Detect which cell encompasses the target text, then output its (x, y) center coordinate. 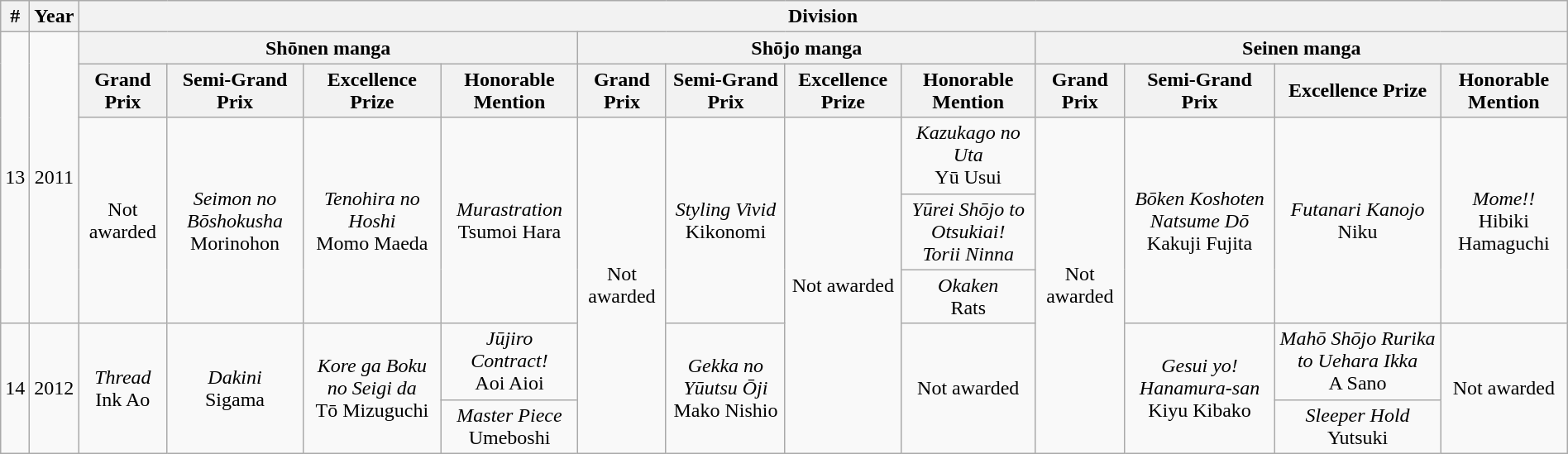
Styling VividKikonomi (725, 220)
Mahō Shōjo Rurika to Uehara IkkaA Sano (1358, 361)
13 (15, 178)
Yūrei Shōjo to Otsukiai!Torii Ninna (968, 232)
# (15, 17)
Division (823, 17)
Sleeper HoldYutsuki (1358, 427)
DakiniSigama (235, 389)
Futanari KanojoNiku (1358, 220)
2011 (55, 178)
Tenohira no HoshiMomo Maeda (372, 220)
Year (55, 17)
Gesui yo! Hanamura-sanKiyu Kibako (1199, 389)
ThreadInk Ao (122, 389)
Kore ga Boku no Seigi daTō Mizuguchi (372, 389)
Kazukago no UtaYū Usui (968, 155)
Gekka no Yūutsu ŌjiMako Nishio (725, 389)
Mome!!Hibiki Hamaguchi (1504, 220)
14 (15, 389)
Shōjo manga (806, 48)
Seimon no BōshokushaMorinohon (235, 220)
2012 (55, 389)
Master PieceUmeboshi (509, 427)
OkakenRats (968, 296)
MurastrationTsumoi Hara (509, 220)
Bōken Koshoten Natsume DōKakuji Fujita (1199, 220)
Shōnen manga (328, 48)
Jūjiro Contract!Aoi Aioi (509, 361)
Seinen manga (1302, 48)
